For the text-containing cell, return its midpoint in (X, Y) coordinate format. 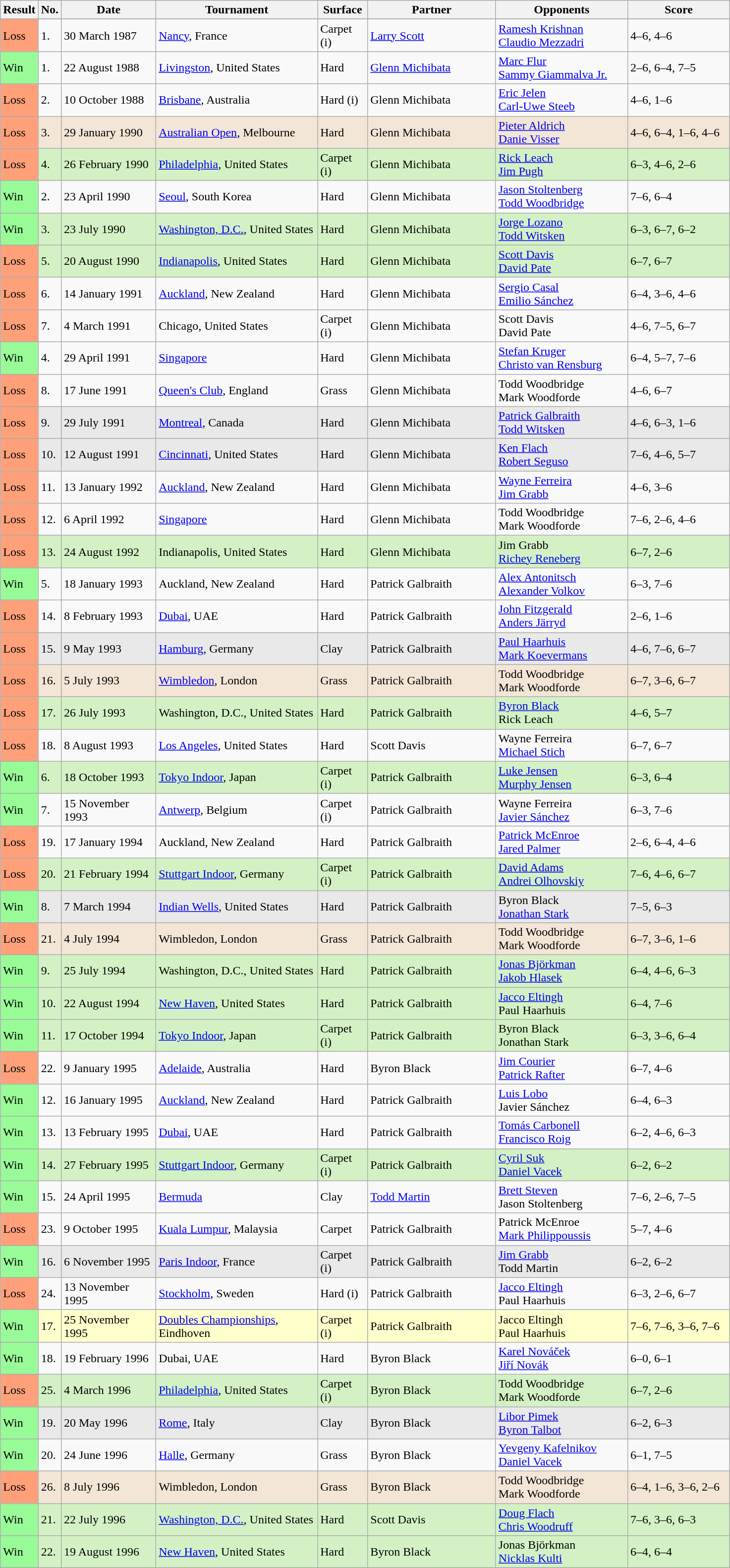
6–3, 4–6, 2–6 (678, 165)
Australian Open, Melbourne (237, 132)
6–3, 3–6, 6–4 (678, 1035)
7–6, 3–6, 6–3 (678, 1519)
6–4, 3–6, 4–6 (678, 294)
Jason Stoltenberg Todd Woodbridge (562, 196)
Stockholm, Sweden (237, 1293)
Wayne Ferreira Javier Sánchez (562, 809)
22 July 1996 (109, 1519)
6–3, 2–6, 6–7 (678, 1293)
24. (50, 1293)
Nancy, France (237, 36)
Eric Jelen Carl-Uwe Steeb (562, 100)
Jonas Björkman Jakob Hlasek (562, 971)
Jim Courier Patrick Rafter (562, 1068)
9 October 1995 (109, 1229)
Paul Haarhuis Mark Koevermans (562, 649)
19 February 1996 (109, 1358)
Jim Grabb Todd Martin (562, 1262)
8 August 1993 (109, 745)
6–0, 6–1 (678, 1358)
26 July 1993 (109, 713)
29 April 1991 (109, 358)
7–6, 2–6, 4–6 (678, 520)
7–6, 6–4 (678, 196)
25 July 1994 (109, 971)
Tournament (237, 10)
No. (50, 10)
Surface (343, 10)
Cincinnati, United States (237, 455)
9 January 1995 (109, 1068)
4–6, 6–7 (678, 390)
Patrick Galbraith Todd Witsken (562, 422)
17 October 1994 (109, 1035)
6–3, 6–4 (678, 778)
Queen's Club, England (237, 390)
7–6, 2–6, 7–5 (678, 1197)
Tomás Carbonell Francisco Roig (562, 1133)
David Adams Andrei Olhovskiy (562, 874)
Pieter Aldrich Danie Visser (562, 132)
30 March 1987 (109, 36)
Jonas Björkman Nicklas Kulti (562, 1552)
Hamburg, Germany (237, 649)
Indian Wells, United States (237, 906)
Chicago, United States (237, 325)
24 June 1996 (109, 1455)
19 August 1996 (109, 1552)
Stefan Kruger Christo van Rensburg (562, 358)
4–6, 5–7 (678, 713)
Yevgeny Kafelnikov Daniel Vacek (562, 1455)
17 June 1991 (109, 390)
4–6, 7–5, 6–7 (678, 325)
Patrick McEnroe Mark Philippoussis (562, 1229)
8 February 1993 (109, 616)
Patrick McEnroe Jared Palmer (562, 842)
6–4, 5–7, 7–6 (678, 358)
Seoul, South Korea (237, 196)
18 January 1993 (109, 584)
15 November 1993 (109, 809)
9 May 1993 (109, 649)
4 March 1996 (109, 1390)
Ken Flach Robert Seguso (562, 455)
17 January 1994 (109, 842)
22 August 1994 (109, 1004)
Libor Pimek Byron Talbot (562, 1422)
2–6, 6–4, 7–5 (678, 67)
6 November 1995 (109, 1262)
7–6, 4–6, 6–7 (678, 874)
Brett Steven Jason Stoltenberg (562, 1197)
Kuala Lumpur, Malaysia (237, 1229)
23 July 1990 (109, 229)
6–1, 7–5 (678, 1455)
Luis Lobo Javier Sánchez (562, 1100)
2–6, 1–6 (678, 616)
Wayne Ferreira Jim Grabb (562, 487)
6 April 1992 (109, 520)
4–6, 7–6, 6–7 (678, 649)
Score (678, 10)
22 August 1988 (109, 67)
Rick Leach Jim Pugh (562, 165)
6–7, 4–6 (678, 1068)
6–2, 6–3 (678, 1422)
27 February 1995 (109, 1164)
Doug Flach Chris Woodruff (562, 1519)
24 August 1992 (109, 551)
4–6, 1–6 (678, 100)
13 January 1992 (109, 487)
6–4, 6–4 (678, 1552)
6–7, 3–6, 6–7 (678, 680)
Todd Martin (432, 1197)
Bermuda (237, 1197)
6–3, 6–7, 6–2 (678, 229)
6–4, 6–3 (678, 1100)
6–4, 4–6, 6–3 (678, 971)
Byron Black Rick Leach (562, 713)
Brisbane, Australia (237, 100)
14 January 1991 (109, 294)
20 August 1990 (109, 261)
25. (50, 1390)
Los Angeles, United States (237, 745)
4–6, 6–4, 1–6, 4–6 (678, 132)
6–4, 7–6 (678, 1004)
John Fitzgerald Anders Järryd (562, 616)
29 January 1990 (109, 132)
16 January 1995 (109, 1100)
Antwerp, Belgium (237, 809)
4–6, 6–3, 1–6 (678, 422)
12 August 1991 (109, 455)
Sergio Casal Emilio Sánchez (562, 294)
26. (50, 1488)
Jim Grabb Richey Reneberg (562, 551)
Adelaide, Australia (237, 1068)
29 July 1991 (109, 422)
4 July 1994 (109, 939)
Alex Antonitsch Alexander Volkov (562, 584)
Luke Jensen Murphy Jensen (562, 778)
4–6, 4–6 (678, 36)
24 April 1995 (109, 1197)
Wayne Ferreira Michael Stich (562, 745)
6–2, 4–6, 6–3 (678, 1133)
Result (19, 10)
5 July 1993 (109, 680)
Larry Scott (432, 36)
Paris Indoor, France (237, 1262)
Opponents (562, 10)
Ramesh Krishnan Claudio Mezzadri (562, 36)
Montreal, Canada (237, 422)
13 February 1995 (109, 1133)
23. (50, 1229)
Karel Nováček Jiří Novák (562, 1358)
Doubles Championships, Eindhoven (237, 1326)
25 November 1995 (109, 1326)
7–5, 6–3 (678, 906)
13 November 1995 (109, 1293)
Jorge Lozano Todd Witsken (562, 229)
6–7, 3–6, 1–6 (678, 939)
4 March 1991 (109, 325)
4–6, 3–6 (678, 487)
5–7, 4–6 (678, 1229)
Rome, Italy (237, 1422)
2–6, 6–4, 4–6 (678, 842)
Marc Flur Sammy Giammalva Jr. (562, 67)
Cyril Suk Daniel Vacek (562, 1164)
7 March 1994 (109, 906)
Halle, Germany (237, 1455)
Carpet (343, 1229)
26 February 1990 (109, 165)
7–6, 4–6, 5–7 (678, 455)
Date (109, 10)
7–6, 7–6, 3–6, 7–6 (678, 1326)
20 May 1996 (109, 1422)
6–4, 1–6, 3–6, 2–6 (678, 1488)
Partner (432, 10)
21 February 1994 (109, 874)
Livingston, United States (237, 67)
18 October 1993 (109, 778)
8 July 1996 (109, 1488)
23 April 1990 (109, 196)
10 October 1988 (109, 100)
